Search for the cell housing the specified text and yield its [X, Y] center coordinate. 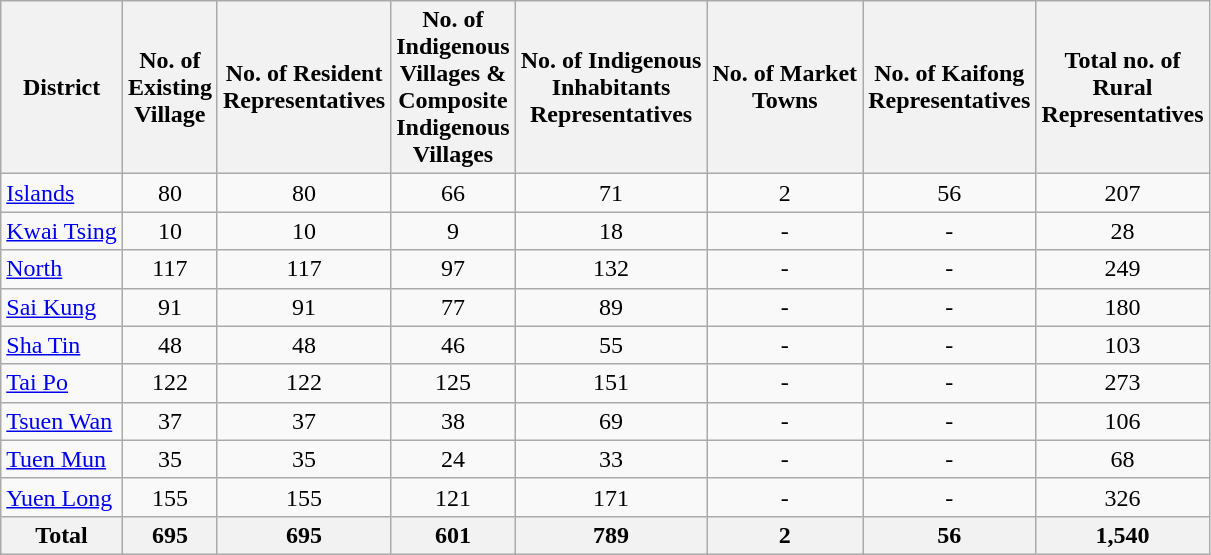
106 [1122, 421]
Tai Po [62, 383]
132 [611, 269]
125 [453, 383]
No. of KaifongRepresentatives [950, 88]
33 [611, 459]
151 [611, 383]
Tsuen Wan [62, 421]
71 [611, 193]
69 [611, 421]
No. of MarketTowns [785, 88]
68 [1122, 459]
273 [1122, 383]
Total no. ofRuralRepresentatives [1122, 88]
1,540 [1122, 535]
District [62, 88]
249 [1122, 269]
Yuen Long [62, 497]
97 [453, 269]
North [62, 269]
Total [62, 535]
55 [611, 345]
28 [1122, 231]
103 [1122, 345]
No. ofIndigenousVillages &CompositeIndigenousVillages [453, 88]
121 [453, 497]
No. of ExistingVillage [170, 88]
789 [611, 535]
Sha Tin [62, 345]
9 [453, 231]
66 [453, 193]
24 [453, 459]
No. of IndigenousInhabitantsRepresentatives [611, 88]
46 [453, 345]
Sai Kung [62, 307]
326 [1122, 497]
Islands [62, 193]
171 [611, 497]
38 [453, 421]
601 [453, 535]
18 [611, 231]
89 [611, 307]
No. of ResidentRepresentatives [304, 88]
180 [1122, 307]
207 [1122, 193]
77 [453, 307]
Tuen Mun [62, 459]
Kwai Tsing [62, 231]
